Determine the [x, y] coordinate at the center of the cell enclosing the given text.  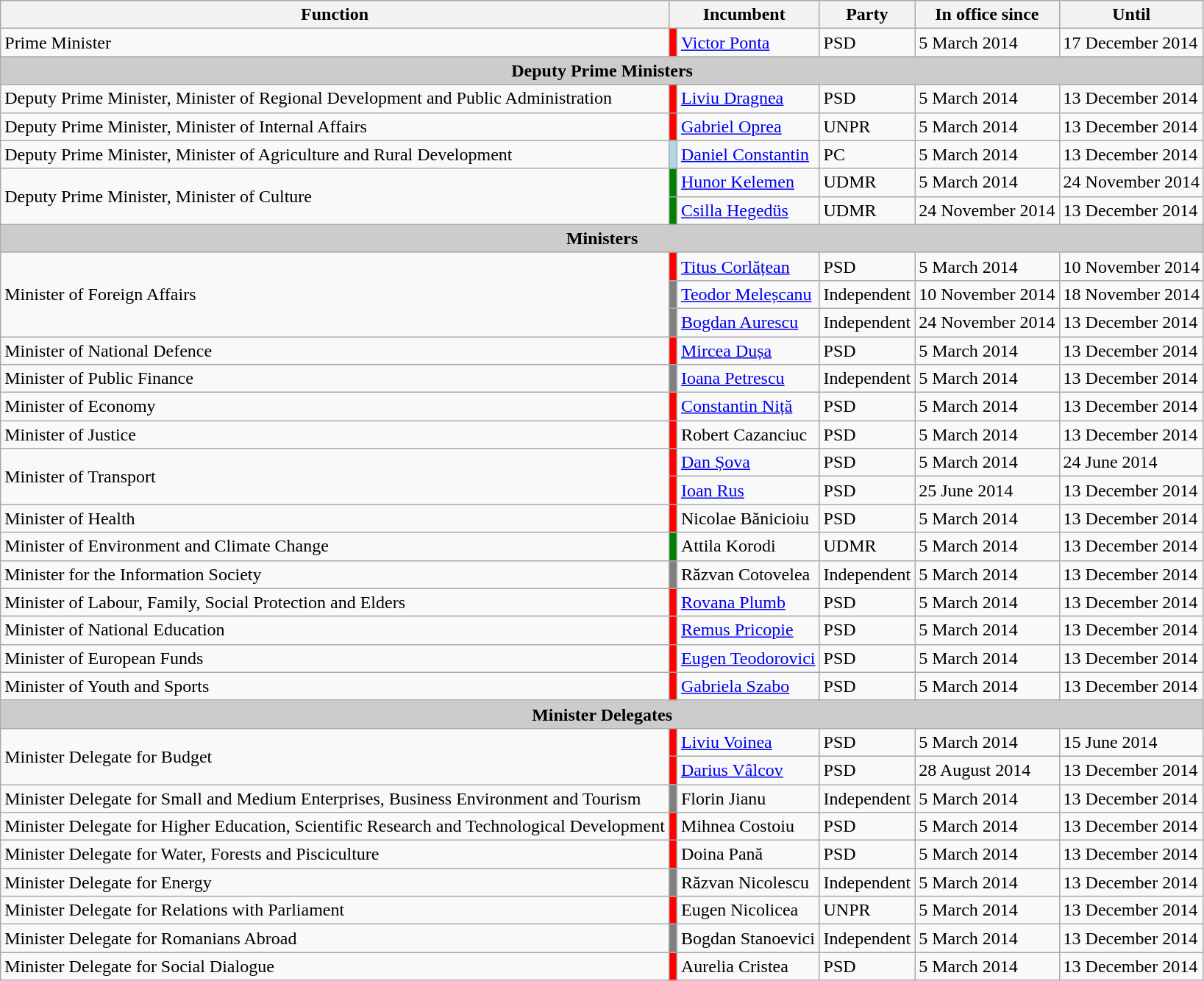
Csilla Hegedüs [748, 210]
Constantin Niță [748, 407]
Teodor Meleșcanu [748, 294]
Minister of Foreign Affairs [335, 294]
Minister of National Education [335, 630]
Dan Șova [748, 463]
Hunor Kelemen [748, 182]
Deputy Prime Minister, Minister of Internal Affairs [335, 126]
15 June 2014 [1131, 742]
Florin Jianu [748, 798]
Rovana Plumb [748, 602]
Gabriel Oprea [748, 126]
Prime Minister [335, 43]
Incumbent [744, 15]
Minister of European Funds [335, 658]
18 November 2014 [1131, 294]
PC [867, 154]
Victor Ponta [748, 43]
Liviu Dragnea [748, 99]
Minister Delegate for Budget [335, 756]
Minister Delegate for Higher Education, Scientific Research and Technological Development [335, 827]
Minister of Public Finance [335, 379]
Minister of National Defence [335, 351]
Remus Pricopie [748, 630]
Răzvan Nicolescu [748, 882]
Liviu Voinea [748, 742]
Mircea Dușa [748, 351]
Minister of Youth and Sports [335, 686]
Minister Delegate for Water, Forests and Pisciculture [335, 855]
Răzvan Cotovelea [748, 574]
Deputy Prime Minister, Minister of Regional Development and Public Administration [335, 99]
Until [1131, 15]
Minister of Health [335, 518]
Deputy Prime Minister, Minister of Agriculture and Rural Development [335, 154]
Minister Delegate for Relations with Parliament [335, 910]
Minister of Justice [335, 435]
24 June 2014 [1131, 463]
25 June 2014 [987, 490]
Gabriela Szabo [748, 686]
Mihnea Costoiu [748, 827]
Minister of Environment and Climate Change [335, 546]
Deputy Prime Minister, Minister of Culture [335, 196]
Minister of Labour, Family, Social Protection and Elders [335, 602]
Daniel Constantin [748, 154]
Ioan Rus [748, 490]
Party [867, 15]
Minister of Transport [335, 477]
Minister Delegate for Social Dialogue [335, 966]
In office since [987, 15]
Minister Delegate for Small and Medium Enterprises, Business Environment and Tourism [335, 798]
Ioana Petrescu [748, 379]
Robert Cazanciuc [748, 435]
Doina Pană [748, 855]
Minister Delegates [602, 714]
Minister Delegate for Romanians Abroad [335, 938]
Eugen Teodorovici [748, 658]
28 August 2014 [987, 770]
Bogdan Stanoevici [748, 938]
Ministers [602, 238]
Bogdan Aurescu [748, 322]
Attila Korodi [748, 546]
Minister of Economy [335, 407]
Minister for the Information Society [335, 574]
Function [335, 15]
Nicolae Bănicioiu [748, 518]
Titus Corlățean [748, 266]
Minister Delegate for Energy [335, 882]
Deputy Prime Ministers [602, 71]
Aurelia Cristea [748, 966]
Eugen Nicolicea [748, 910]
17 December 2014 [1131, 43]
Darius Vâlcov [748, 770]
